Provide the [X, Y] coordinate of the cell's center where the given text is located.  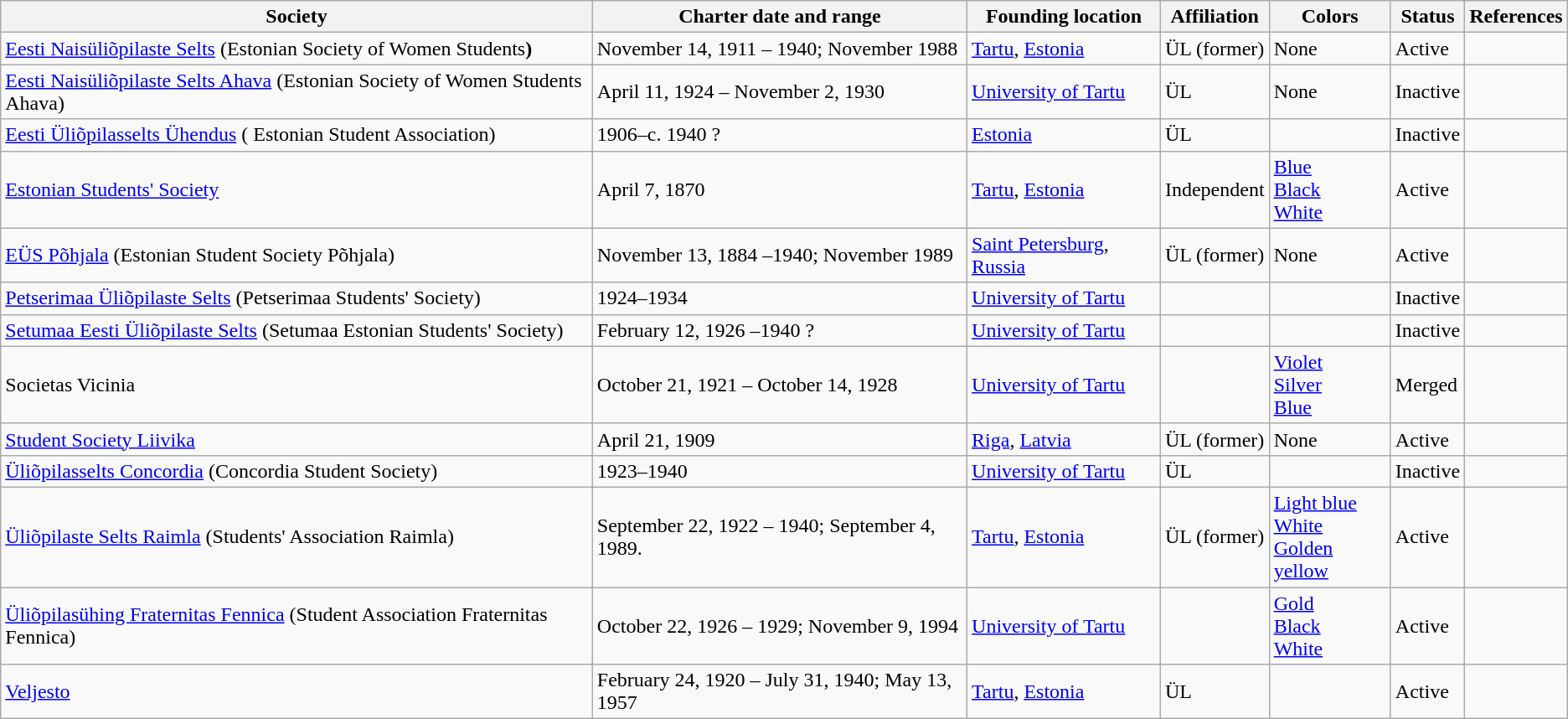
Independent [1215, 189]
Üliõpilasselts Concordia (Concordia Student Society) [297, 471]
October 21, 1921 – October 14, 1928 [779, 385]
November 14, 1911 – 1940; November 1988 [779, 49]
1906–c. 1940 ? [779, 135]
November 13, 1884 –1940; November 1989 [779, 255]
Colors [1330, 17]
Charter date and range [779, 17]
February 12, 1926 –1940 ? [779, 330]
Blue Black White [1330, 189]
Violet Silver Blue [1330, 385]
1923–1940 [779, 471]
Society [297, 17]
Eesti Naisüliõpilaste Selts Ahava (Estonian Society of Women Students Ahava) [297, 92]
October 22, 1926 – 1929; November 9, 1994 [779, 625]
Societas Vicinia [297, 385]
Founding location [1064, 17]
Saint Petersburg, Russia [1064, 255]
Estonian Students' Society [297, 189]
Affiliation [1215, 17]
Student Society Liivika [297, 439]
Riga, Latvia [1064, 439]
Gold Black White [1330, 625]
Petserimaa Üliõpilaste Selts (Petserimaa Students' Society) [297, 298]
April 7, 1870 [779, 189]
Status [1427, 17]
Setumaa Eesti Üliõpilaste Selts (Setumaa Estonian Students' Society) [297, 330]
Veljesto [297, 692]
Eesti Üliõpilasselts Ühendus ( Estonian Student Association) [297, 135]
Merged [1427, 385]
Üliõpilaste Selts Raimla (Students' Association Raimla) [297, 536]
Üliõpilasühing Fraternitas Fennica (Student Association Fraternitas Fennica) [297, 625]
Estonia [1064, 135]
February 24, 1920 – July 31, 1940; May 13, 1957 [779, 692]
Eesti Naisüliõpilaste Selts (Estonian Society of Women Students) [297, 49]
April 11, 1924 – November 2, 1930 [779, 92]
EÜS Põhjala (Estonian Student Society Põhjala) [297, 255]
References [1516, 17]
September 22, 1922 – 1940; September 4, 1989. [779, 536]
Light blue White Golden yellow [1330, 536]
1924–1934 [779, 298]
April 21, 1909 [779, 439]
